Scan for the cell matching the given text and deliver its (X, Y) coordinate at center. 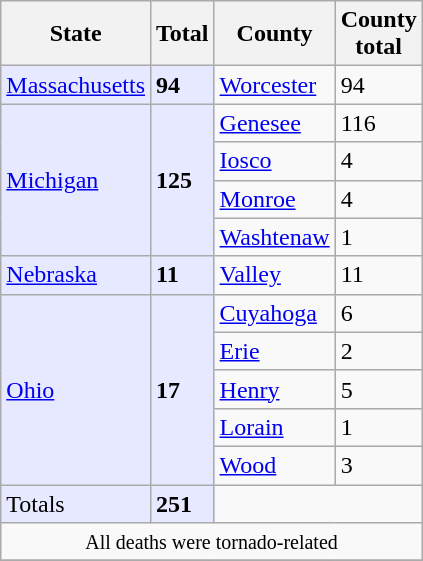
State (76, 34)
All deaths were tornado-related (212, 542)
Total (183, 34)
125 (183, 180)
Henry (274, 389)
Erie (274, 351)
3 (378, 465)
116 (378, 123)
Ohio (76, 389)
251 (183, 503)
Nebraska (76, 275)
6 (378, 313)
5 (378, 389)
Wood (274, 465)
Worcester (274, 85)
Massachusetts (76, 85)
Lorain (274, 427)
Washtenaw (274, 237)
Michigan (76, 180)
2 (378, 351)
Countytotal (378, 34)
Valley (274, 275)
Monroe (274, 199)
Cuyahoga (274, 313)
County (274, 34)
Totals (76, 503)
17 (183, 389)
Genesee (274, 123)
Iosco (274, 161)
